Output the [x, y] coordinate of the center of the cell containing the given text.  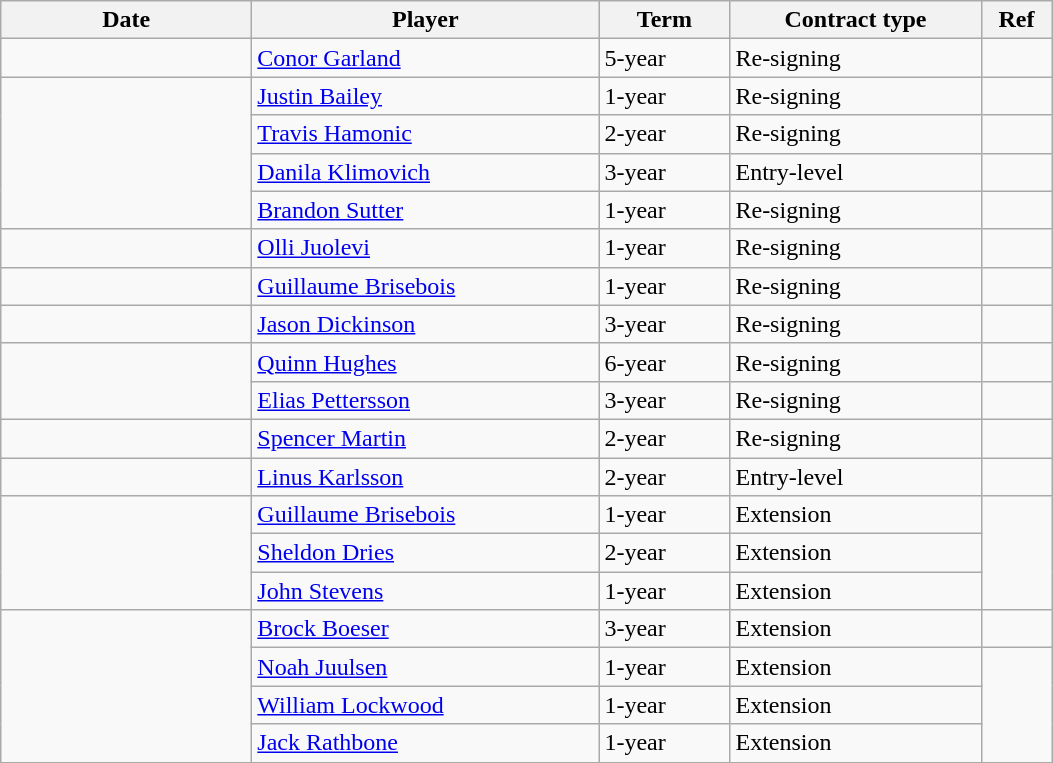
Quinn Hughes [426, 362]
Spencer Martin [426, 438]
John Stevens [426, 591]
Noah Juulsen [426, 667]
Elias Pettersson [426, 400]
Jack Rathbone [426, 743]
Conor Garland [426, 58]
Ref [1016, 20]
Brock Boeser [426, 629]
5-year [664, 58]
Linus Karlsson [426, 477]
6-year [664, 362]
Danila Klimovich [426, 172]
Olli Juolevi [426, 248]
Justin Bailey [426, 96]
Sheldon Dries [426, 553]
William Lockwood [426, 705]
Travis Hamonic [426, 134]
Player [426, 20]
Jason Dickinson [426, 324]
Brandon Sutter [426, 210]
Contract type [856, 20]
Date [126, 20]
Term [664, 20]
